Return (X, Y) of the center of cell containing provided text 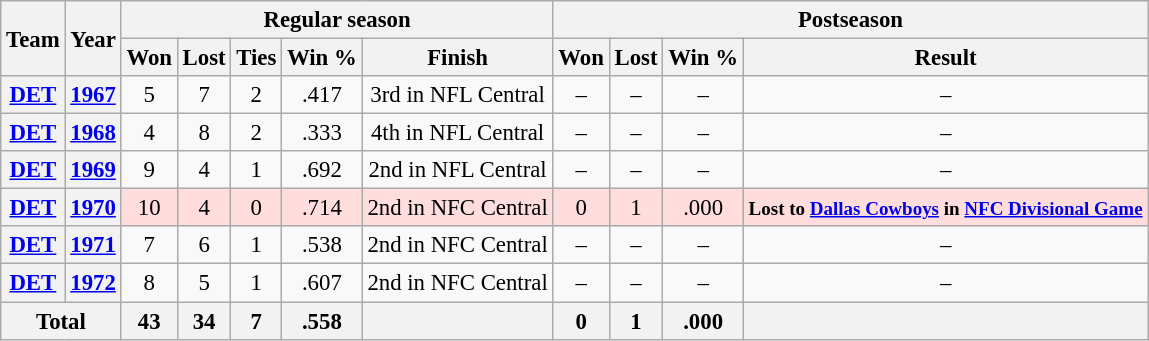
.417 (322, 95)
.692 (322, 170)
1969 (93, 170)
.714 (322, 208)
.538 (322, 245)
Postseason (850, 20)
.558 (322, 321)
Total (61, 321)
34 (204, 321)
1967 (93, 95)
Result (946, 58)
9 (149, 170)
6 (204, 245)
Regular season (337, 20)
1971 (93, 245)
43 (149, 321)
Lost to Dallas Cowboys in NFC Divisional Game (946, 208)
.333 (322, 133)
10 (149, 208)
.607 (322, 283)
1968 (93, 133)
4th in NFL Central (458, 133)
Year (93, 38)
2nd in NFL Central (458, 170)
1972 (93, 283)
Team (33, 38)
Ties (256, 58)
Finish (458, 58)
1970 (93, 208)
3rd in NFL Central (458, 95)
